Find where the given text appears and provide that cell's center as [x, y] coordinate. 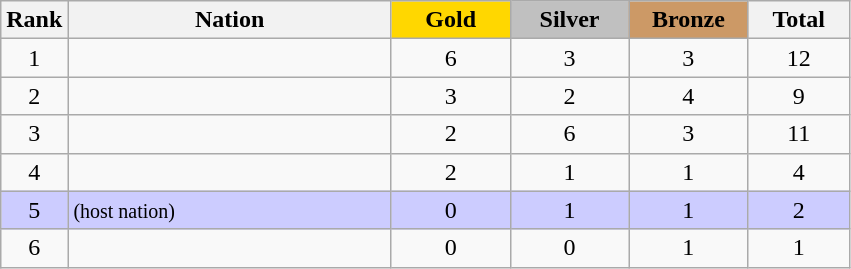
(host nation) [230, 210]
Gold [450, 20]
Rank [34, 20]
Silver [570, 20]
9 [799, 96]
5 [34, 210]
Bronze [688, 20]
12 [799, 58]
Nation [230, 20]
Total [799, 20]
11 [799, 134]
